Output the [X, Y] coordinate of the center of the cell containing the given text.  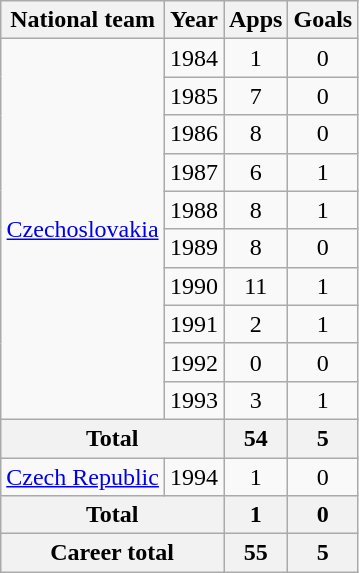
6 [256, 172]
1985 [194, 96]
Apps [256, 20]
Czechoslovakia [83, 230]
1986 [194, 134]
Career total [112, 553]
1989 [194, 248]
1991 [194, 324]
1984 [194, 58]
11 [256, 286]
1992 [194, 362]
2 [256, 324]
3 [256, 400]
Goals [323, 20]
1988 [194, 210]
1994 [194, 477]
1990 [194, 286]
1987 [194, 172]
1993 [194, 400]
Year [194, 20]
Czech Republic [83, 477]
54 [256, 438]
National team [83, 20]
55 [256, 553]
7 [256, 96]
